Identify which cell holds the provided text, then report its [x, y] central coordinate. 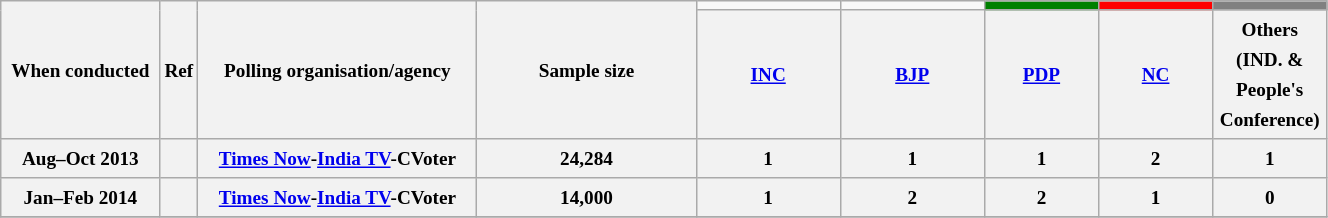
Sample size [586, 70]
Others (IND. & People's Conference) [1270, 74]
Ref [179, 70]
BJP [912, 74]
Polling organisation/agency [338, 70]
Aug–Oct 2013 [80, 158]
0 [1270, 198]
14,000 [586, 198]
NC [1156, 74]
Jan–Feb 2014 [80, 198]
When conducted [80, 70]
PDP [1041, 74]
24,284 [586, 158]
INC [768, 74]
